Identify which cell holds the provided text, then report its [x, y] central coordinate. 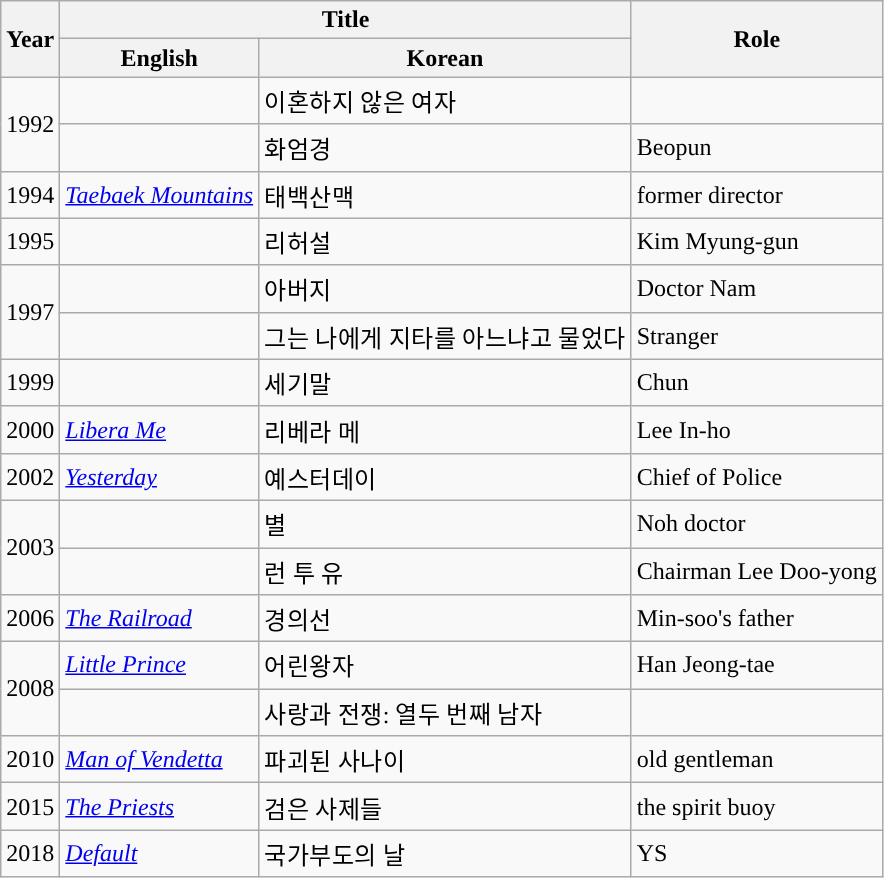
이혼하지 않은 여자 [446, 100]
그는 나에게 지타를 아느냐고 물었다 [446, 336]
2015 [30, 806]
Beopun [756, 148]
태백산맥 [446, 194]
어린왕자 [446, 666]
Chairman Lee Doo-yong [756, 572]
Kim Myung-gun [756, 242]
세기말 [446, 382]
Year [30, 39]
2003 [30, 547]
Chief of Police [756, 476]
the spirit buoy [756, 806]
Libera Me [160, 430]
파괴된 사나이 [446, 760]
Stranger [756, 336]
The Railroad [160, 618]
1999 [30, 382]
런 투 유 [446, 572]
2000 [30, 430]
The Priests [160, 806]
1994 [30, 194]
Little Prince [160, 666]
former director [756, 194]
2008 [30, 689]
Taebaek Mountains [160, 194]
Role [756, 39]
Min-soo's father [756, 618]
Title [346, 20]
별 [446, 524]
예스터데이 [446, 476]
Korean [446, 58]
Doctor Nam [756, 288]
경의선 [446, 618]
화엄경 [446, 148]
사랑과 전쟁: 열두 번째 남자 [446, 712]
리허설 [446, 242]
2002 [30, 476]
Noh doctor [756, 524]
1995 [30, 242]
English [160, 58]
Lee In-ho [756, 430]
1997 [30, 312]
Yesterday [160, 476]
Han Jeong-tae [756, 666]
Chun [756, 382]
국가부도의 날 [446, 854]
Man of Vendetta [160, 760]
old gentleman [756, 760]
검은 사제들 [446, 806]
리베라 메 [446, 430]
YS [756, 854]
2018 [30, 854]
아버지 [446, 288]
2006 [30, 618]
1992 [30, 124]
2010 [30, 760]
Default [160, 854]
